From the cell containing the given text, extract its center point as (X, Y) coordinate. 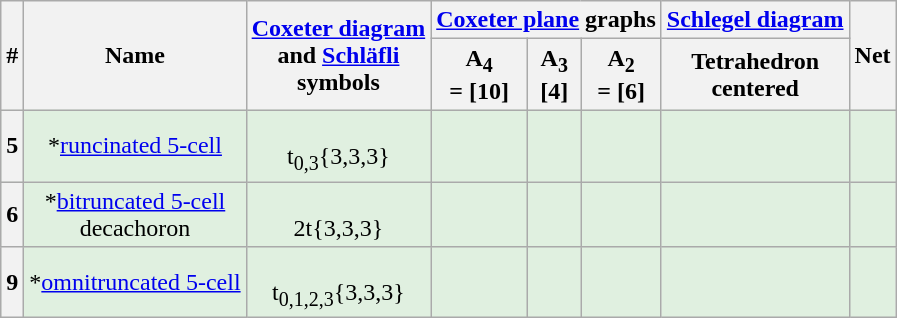
*omnitruncated 5-cell (135, 282)
Tetrahedroncentered (755, 74)
A3[4] (554, 74)
t0,3{3,3,3} (338, 146)
# (12, 56)
*runcinated 5-cell (135, 146)
Name (135, 56)
9 (12, 282)
Net (872, 56)
Schlegel diagram (755, 20)
Coxeter diagramand Schläflisymbols (338, 56)
*bitruncated 5-celldecachoron (135, 214)
Coxeter plane graphs (546, 20)
t0,1,2,3{3,3,3} (338, 282)
2t{3,3,3} (338, 214)
A4 = [10] (480, 74)
5 (12, 146)
6 (12, 214)
A2 = [6] (621, 74)
